Detect which cell encompasses the target text, then output its [x, y] center coordinate. 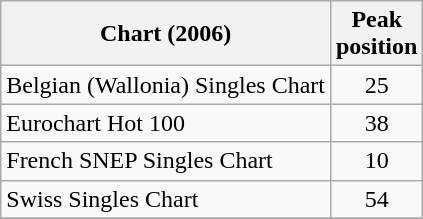
54 [376, 199]
10 [376, 161]
Eurochart Hot 100 [166, 123]
Peakposition [376, 34]
Chart (2006) [166, 34]
Swiss Singles Chart [166, 199]
French SNEP Singles Chart [166, 161]
25 [376, 85]
Belgian (Wallonia) Singles Chart [166, 85]
38 [376, 123]
